Scan for the cell matching the given text and deliver its [X, Y] coordinate at center. 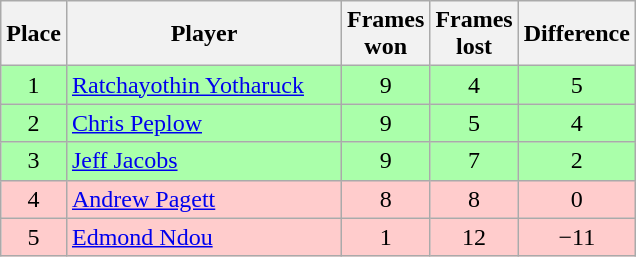
7 [474, 161]
Edmond Ndou [204, 237]
0 [576, 199]
3 [34, 161]
−11 [576, 237]
Frames lost [474, 34]
12 [474, 237]
Ratchayothin Yotharuck [204, 85]
Andrew Pagett [204, 199]
Frames won [386, 34]
Player [204, 34]
Place [34, 34]
Jeff Jacobs [204, 161]
Chris Peplow [204, 123]
Difference [576, 34]
